From the cell containing the given text, extract its center point as (x, y) coordinate. 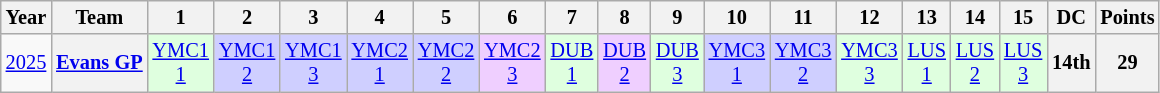
2 (247, 17)
8 (624, 17)
4 (380, 17)
15 (1023, 17)
YMC12 (247, 63)
YMC23 (512, 63)
Points (1127, 17)
7 (572, 17)
14 (975, 17)
YMC22 (446, 63)
LUS2 (975, 63)
YMC31 (737, 63)
5 (446, 17)
Year (26, 17)
12 (869, 17)
3 (313, 17)
DUB2 (624, 63)
LUS3 (1023, 63)
11 (803, 17)
LUS1 (927, 63)
Team (99, 17)
1 (181, 17)
2025 (26, 63)
Evans GP (99, 63)
14th (1071, 63)
YMC11 (181, 63)
YMC32 (803, 63)
9 (678, 17)
YMC33 (869, 63)
DUB3 (678, 63)
10 (737, 17)
DUB1 (572, 63)
DC (1071, 17)
13 (927, 17)
YMC13 (313, 63)
29 (1127, 63)
6 (512, 17)
YMC21 (380, 63)
